Capture the cell that displays the provided text and extract its [x, y] central coordinate. 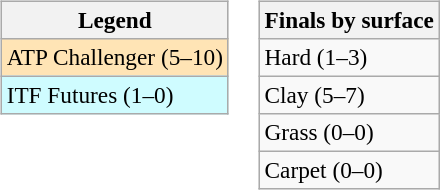
ATP Challenger (5–10) [114, 57]
Hard (1–3) [349, 57]
Legend [114, 20]
Clay (5–7) [349, 95]
Grass (0–0) [349, 133]
Finals by surface [349, 20]
Carpet (0–0) [349, 171]
ITF Futures (1–0) [114, 95]
